Identify which cell holds the provided text, then report its (x, y) central coordinate. 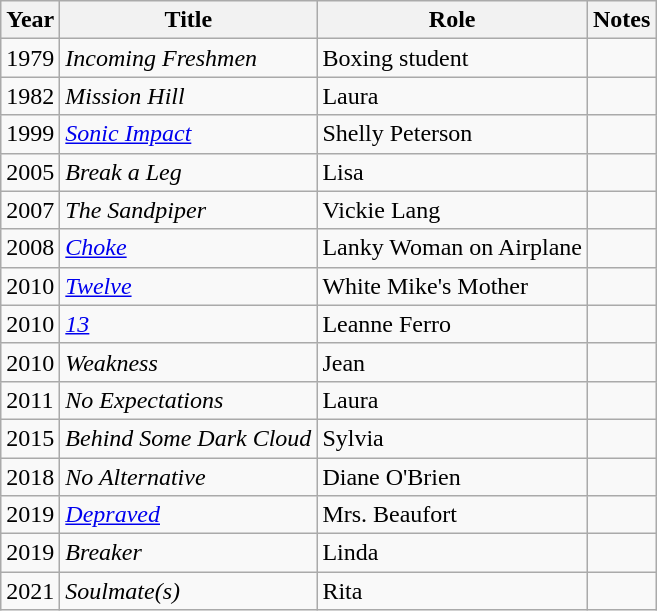
2021 (30, 591)
Depraved (188, 515)
Shelly Peterson (452, 134)
1982 (30, 96)
2015 (30, 438)
2008 (30, 248)
Breaker (188, 553)
Notes (621, 20)
Role (452, 20)
Boxing student (452, 58)
Incoming Freshmen (188, 58)
Mission Hill (188, 96)
The Sandpiper (188, 210)
13 (188, 324)
No Expectations (188, 400)
1979 (30, 58)
Choke (188, 248)
Lanky Woman on Airplane (452, 248)
2007 (30, 210)
Year (30, 20)
Weakness (188, 362)
Break a Leg (188, 172)
Rita (452, 591)
Sylvia (452, 438)
1999 (30, 134)
Soulmate(s) (188, 591)
Jean (452, 362)
2005 (30, 172)
2011 (30, 400)
Mrs. Beaufort (452, 515)
Leanne Ferro (452, 324)
Lisa (452, 172)
Diane O'Brien (452, 477)
No Alternative (188, 477)
2018 (30, 477)
Behind Some Dark Cloud (188, 438)
Sonic Impact (188, 134)
Title (188, 20)
White Mike's Mother (452, 286)
Vickie Lang (452, 210)
Linda (452, 553)
Twelve (188, 286)
